Return (x, y) of the center of cell containing provided text 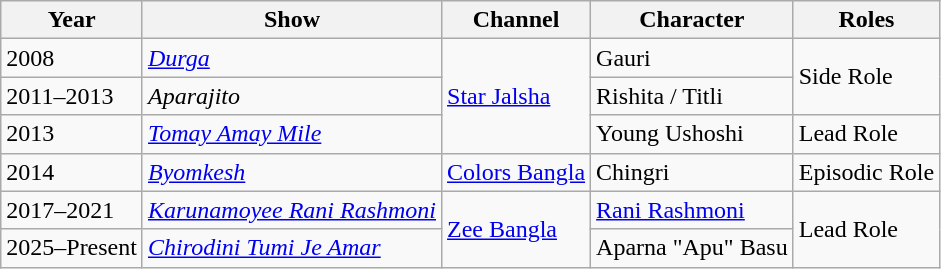
Rani Rashmoni (692, 210)
Byomkesh (292, 172)
Side Role (866, 77)
Channel (516, 20)
Character (692, 20)
2014 (72, 172)
Year (72, 20)
Rishita / Titli (692, 96)
Zee Bangla (516, 229)
Tomay Amay Mile (292, 134)
Chingri (692, 172)
Episodic Role (866, 172)
2017–2021 (72, 210)
Chirodini Tumi Je Amar (292, 248)
Roles (866, 20)
Young Ushoshi (692, 134)
2011–2013 (72, 96)
Aparajito (292, 96)
2025–Present (72, 248)
Durga (292, 58)
2008 (72, 58)
Karunamoyee Rani Rashmoni (292, 210)
2013 (72, 134)
Star Jalsha (516, 96)
Show (292, 20)
Gauri (692, 58)
Aparna "Apu" Basu (692, 248)
Colors Bangla (516, 172)
